Return [x, y] of the center of cell containing provided text 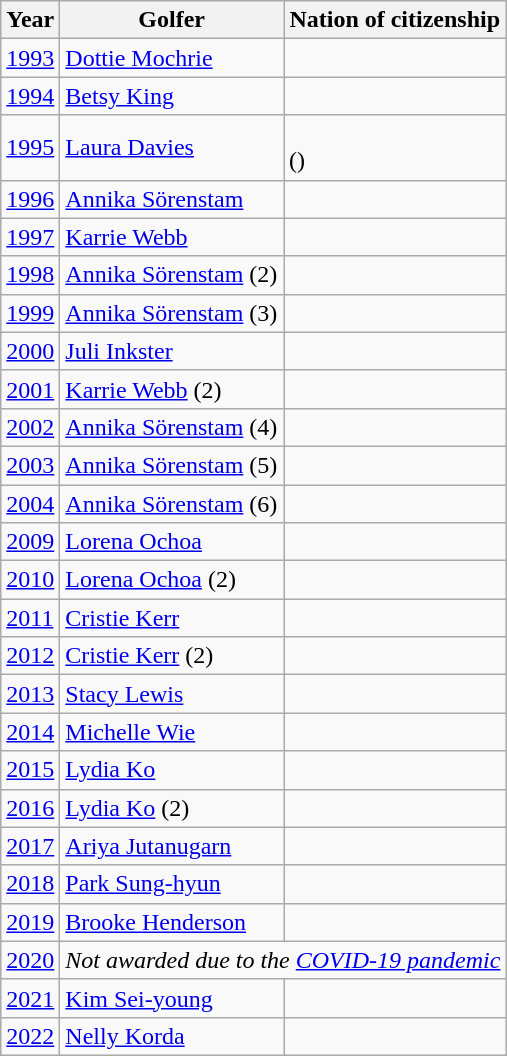
Nation of citizenship [395, 20]
Annika Sörenstam [172, 199]
Kim Sei-young [172, 998]
2010 [30, 580]
1998 [30, 275]
Cristie Kerr [172, 618]
2001 [30, 389]
Brooke Henderson [172, 922]
Year [30, 20]
Annika Sörenstam (2) [172, 275]
Golfer [172, 20]
Park Sung-hyun [172, 884]
Annika Sörenstam (4) [172, 427]
2015 [30, 770]
2002 [30, 427]
2018 [30, 884]
Betsy King [172, 96]
Dottie Mochrie [172, 58]
2003 [30, 465]
Annika Sörenstam (6) [172, 503]
1997 [30, 237]
Laura Davies [172, 148]
Karrie Webb [172, 237]
2014 [30, 732]
1993 [30, 58]
2011 [30, 618]
2019 [30, 922]
2012 [30, 656]
Karrie Webb (2) [172, 389]
1996 [30, 199]
1994 [30, 96]
Ariya Jutanugarn [172, 846]
Michelle Wie [172, 732]
Stacy Lewis [172, 694]
Annika Sörenstam (5) [172, 465]
2022 [30, 1036]
2020 [30, 960]
Juli Inkster [172, 351]
Cristie Kerr (2) [172, 656]
() [395, 148]
Lydia Ko (2) [172, 808]
2000 [30, 351]
Annika Sörenstam (3) [172, 313]
Lorena Ochoa (2) [172, 580]
2004 [30, 503]
2009 [30, 542]
2016 [30, 808]
1999 [30, 313]
2013 [30, 694]
Lydia Ko [172, 770]
Lorena Ochoa [172, 542]
1995 [30, 148]
2021 [30, 998]
2017 [30, 846]
Not awarded due to the COVID-19 pandemic [283, 960]
Nelly Korda [172, 1036]
